Find where the given text appears and provide that cell's center as (x, y) coordinate. 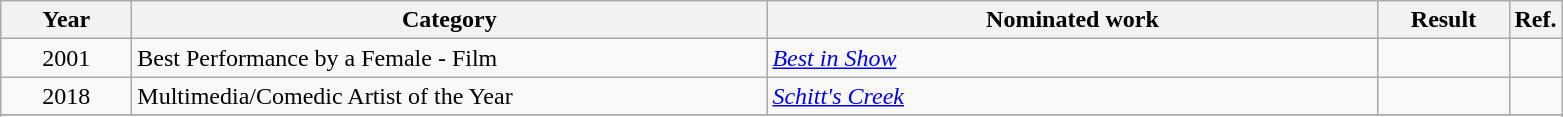
Multimedia/Comedic Artist of the Year (450, 96)
Ref. (1536, 20)
Result (1444, 20)
Category (450, 20)
Year (66, 20)
Nominated work (1072, 20)
Schitt's Creek (1072, 96)
2018 (66, 96)
Best in Show (1072, 58)
2001 (66, 58)
Best Performance by a Female - Film (450, 58)
